Extract the [X, Y] coordinate from the center of the cell holding the provided text.  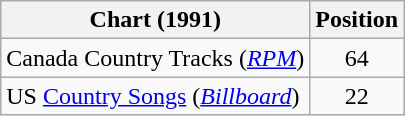
Position [357, 20]
Chart (1991) [156, 20]
Canada Country Tracks (RPM) [156, 58]
22 [357, 96]
US Country Songs (Billboard) [156, 96]
64 [357, 58]
